Return the (X, Y) coordinate for the center point of the cell that contains the specified text.  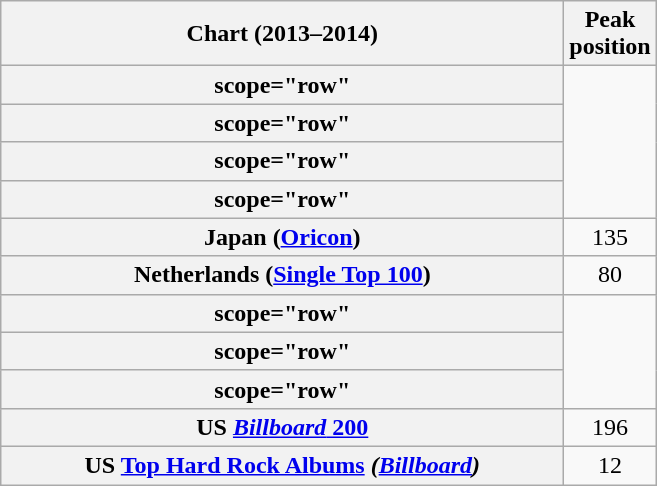
196 (610, 427)
Chart (2013–2014) (282, 34)
80 (610, 275)
Netherlands (Single Top 100) (282, 275)
Peakposition (610, 34)
US Top Hard Rock Albums (Billboard) (282, 465)
135 (610, 237)
Japan (Oricon) (282, 237)
US Billboard 200 (282, 427)
12 (610, 465)
